Scan for the cell matching the given text and deliver its [x, y] coordinate at center. 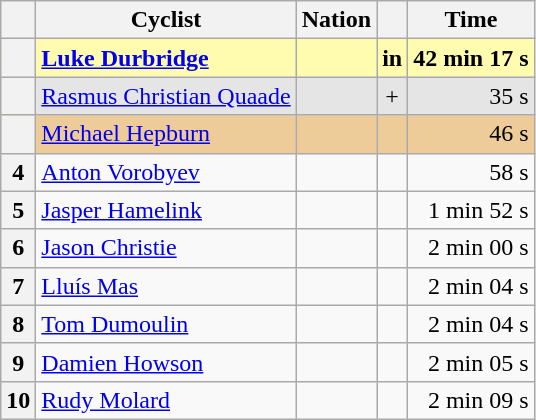
Rasmus Christian Quaade [166, 96]
Tom Dumoulin [166, 324]
2 min 00 s [471, 248]
Anton Vorobyev [166, 172]
Time [471, 20]
10 [18, 400]
8 [18, 324]
58 s [471, 172]
4 [18, 172]
7 [18, 286]
Damien Howson [166, 362]
2 min 09 s [471, 400]
46 s [471, 134]
1 min 52 s [471, 210]
Rudy Molard [166, 400]
Luke Durbridge [166, 58]
Nation [336, 20]
Jasper Hamelink [166, 210]
+ [392, 96]
35 s [471, 96]
in [392, 58]
5 [18, 210]
Cyclist [166, 20]
2 min 05 s [471, 362]
Lluís Mas [166, 286]
42 min 17 s [471, 58]
6 [18, 248]
Michael Hepburn [166, 134]
Jason Christie [166, 248]
9 [18, 362]
